Identify which cell holds the provided text, then report its [x, y] central coordinate. 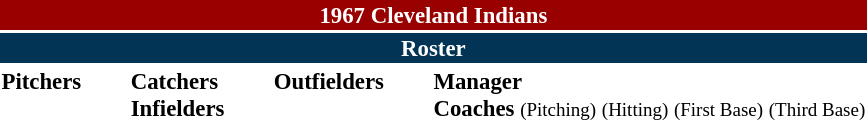
1967 Cleveland Indians [434, 15]
Roster [434, 48]
